Locate the cell with the specified text and output its [X, Y] center coordinate. 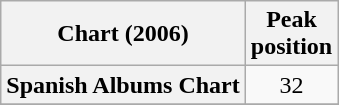
32 [291, 85]
Peakposition [291, 34]
Spanish Albums Chart [123, 85]
Chart (2006) [123, 34]
